For the text-containing cell, return its midpoint in (X, Y) coordinate format. 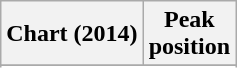
Peak position (189, 34)
Chart (2014) (72, 34)
